Provide the [X, Y] coordinate of the cell's center where the given text is located.  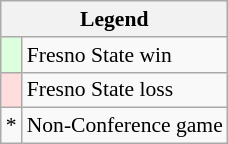
Non-Conference game [125, 126]
Fresno State loss [125, 90]
Fresno State win [125, 55]
* [12, 126]
Legend [114, 19]
